Determine the [x, y] coordinate at the center of the cell enclosing the given text.  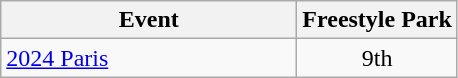
2024 Paris [149, 58]
Freestyle Park [378, 20]
9th [378, 58]
Event [149, 20]
